Identify which cell holds the provided text, then report its (X, Y) central coordinate. 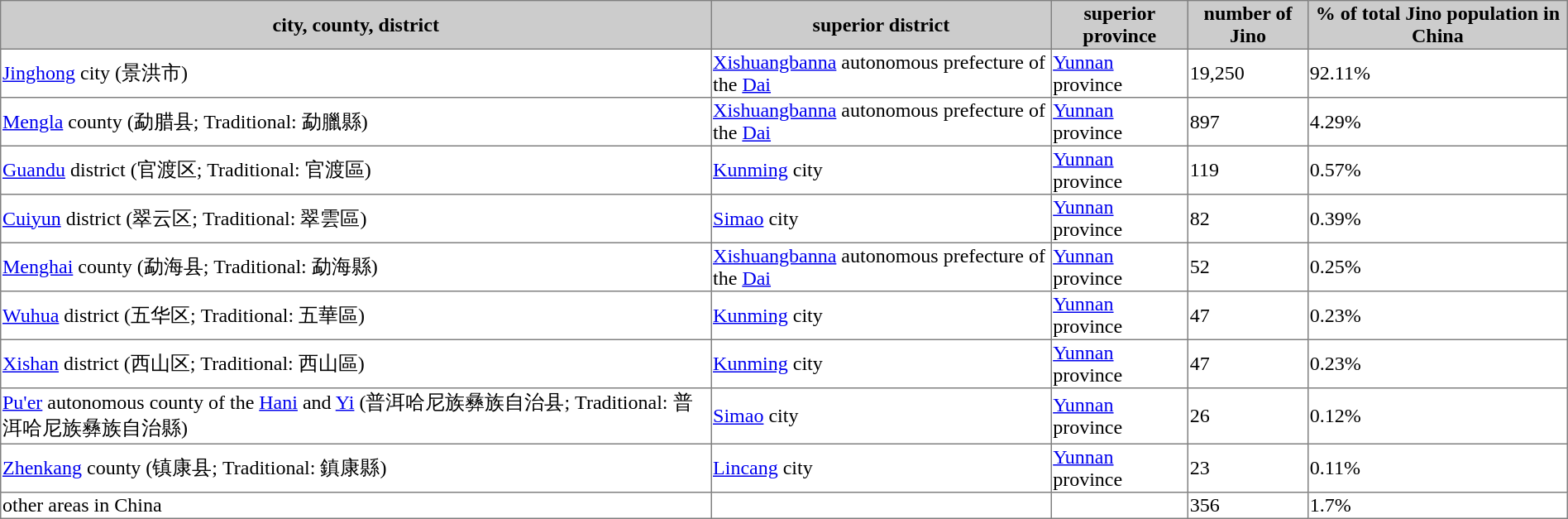
119 (1249, 170)
19,250 (1249, 73)
92.11% (1438, 73)
4.29% (1438, 122)
Xishan district (西山区; Traditional: 西山區) (356, 363)
other areas in China (356, 506)
0.11% (1438, 468)
% of total Jino population in China (1438, 25)
Jinghong city (景洪市) (356, 73)
356 (1249, 506)
0.25% (1438, 267)
number of Jino (1249, 25)
superior province (1120, 25)
superior district (882, 25)
0.39% (1438, 219)
Pu'er autonomous county of the Hani and Yi (普洱哈尼族彝族自治县; Traditional: 普洱哈尼族彝族自治縣) (356, 416)
897 (1249, 122)
23 (1249, 468)
82 (1249, 219)
Cuiyun district (翠云区; Traditional: 翠雲區) (356, 219)
Mengla county (勐腊县; Traditional: 勐臘縣) (356, 122)
Zhenkang county (镇康县; Traditional: 鎮康縣) (356, 468)
city, county, district (356, 25)
26 (1249, 416)
1.7% (1438, 506)
0.57% (1438, 170)
Guandu district (官渡区; Traditional: 官渡區) (356, 170)
Wuhua district (五华区; Traditional: 五華區) (356, 315)
Menghai county (勐海县; Traditional: 勐海縣) (356, 267)
0.12% (1438, 416)
Lincang city (882, 468)
52 (1249, 267)
